Scan for the cell matching the given text and deliver its (X, Y) coordinate at center. 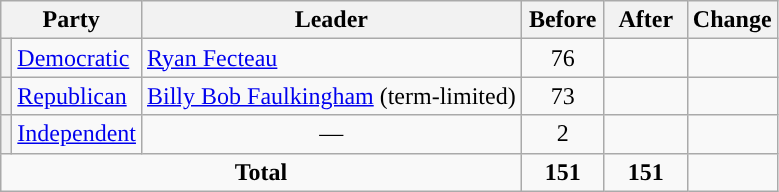
Before (562, 20)
Independent (77, 134)
76 (562, 58)
2 (562, 134)
73 (562, 96)
Leader (331, 20)
After (646, 20)
Party (72, 20)
Change (732, 20)
— (331, 134)
Democratic (77, 58)
Total (261, 172)
Ryan Fecteau (331, 58)
Billy Bob Faulkingham (term-limited) (331, 96)
Republican (77, 96)
